Output the (X, Y) coordinate of the center of the cell containing the given text.  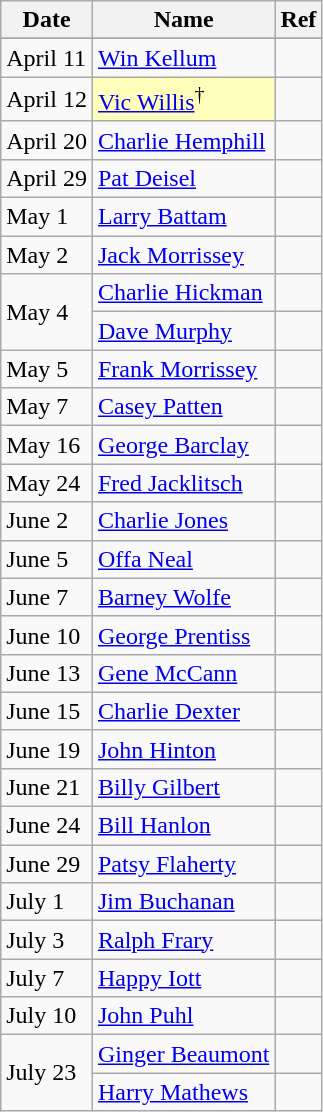
May 16 (47, 445)
April 29 (47, 178)
John Hinton (183, 749)
May 1 (47, 217)
May 5 (47, 369)
May 24 (47, 483)
June 13 (47, 673)
Ralph Frary (183, 940)
June 10 (47, 635)
Ref (298, 20)
June 24 (47, 826)
Jack Morrissey (183, 255)
Happy Iott (183, 978)
Pat Deisel (183, 178)
July 3 (47, 940)
George Prentiss (183, 635)
July 1 (47, 902)
Larry Battam (183, 217)
Bill Hanlon (183, 826)
June 15 (47, 711)
July 23 (47, 1073)
Frank Morrissey (183, 369)
John Puhl (183, 1016)
June 7 (47, 597)
Vic Willis† (183, 100)
Charlie Hemphill (183, 140)
George Barclay (183, 445)
Jim Buchanan (183, 902)
May 4 (47, 312)
Win Kellum (183, 58)
June 29 (47, 864)
April 20 (47, 140)
April 11 (47, 58)
June 21 (47, 787)
June 5 (47, 559)
May 2 (47, 255)
Charlie Jones (183, 521)
April 12 (47, 100)
Name (183, 20)
Offa Neal (183, 559)
Charlie Hickman (183, 293)
Ginger Beaumont (183, 1054)
June 19 (47, 749)
Casey Patten (183, 407)
July 7 (47, 978)
Gene McCann (183, 673)
Date (47, 20)
Barney Wolfe (183, 597)
Charlie Dexter (183, 711)
July 10 (47, 1016)
May 7 (47, 407)
Fred Jacklitsch (183, 483)
Patsy Flaherty (183, 864)
Harry Mathews (183, 1092)
Billy Gilbert (183, 787)
Dave Murphy (183, 331)
June 2 (47, 521)
